Return the [x, y] coordinate for the center point of the cell that contains the specified text.  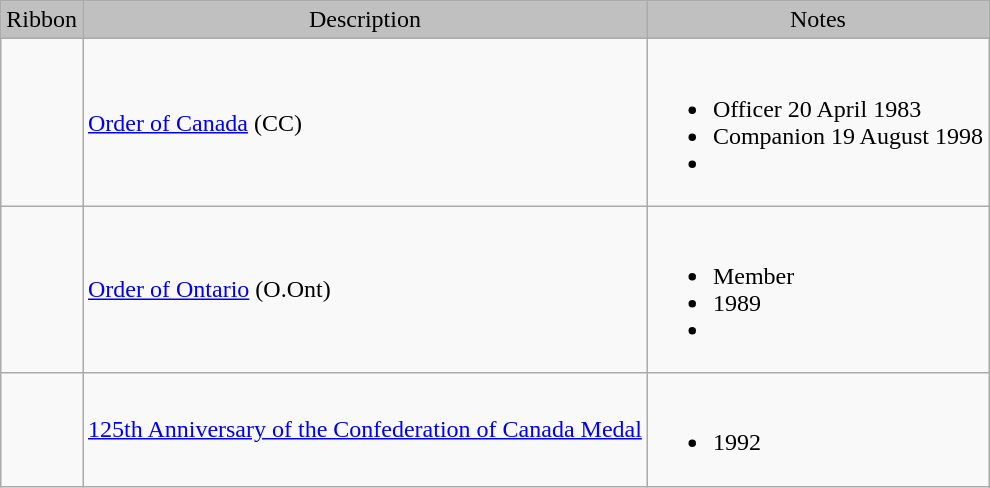
1992 [818, 430]
Member1989 [818, 290]
Officer 20 April 1983Companion 19 August 1998 [818, 122]
Order of Ontario (O.Ont) [364, 290]
Order of Canada (CC) [364, 122]
125th Anniversary of the Confederation of Canada Medal [364, 430]
Ribbon [42, 20]
Description [364, 20]
Notes [818, 20]
